Find where the given text appears and provide that cell's center as (x, y) coordinate. 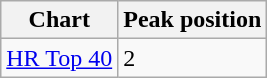
Chart (60, 20)
2 (192, 58)
Peak position (192, 20)
HR Top 40 (60, 58)
